Return (X, Y) of the center of cell containing provided text 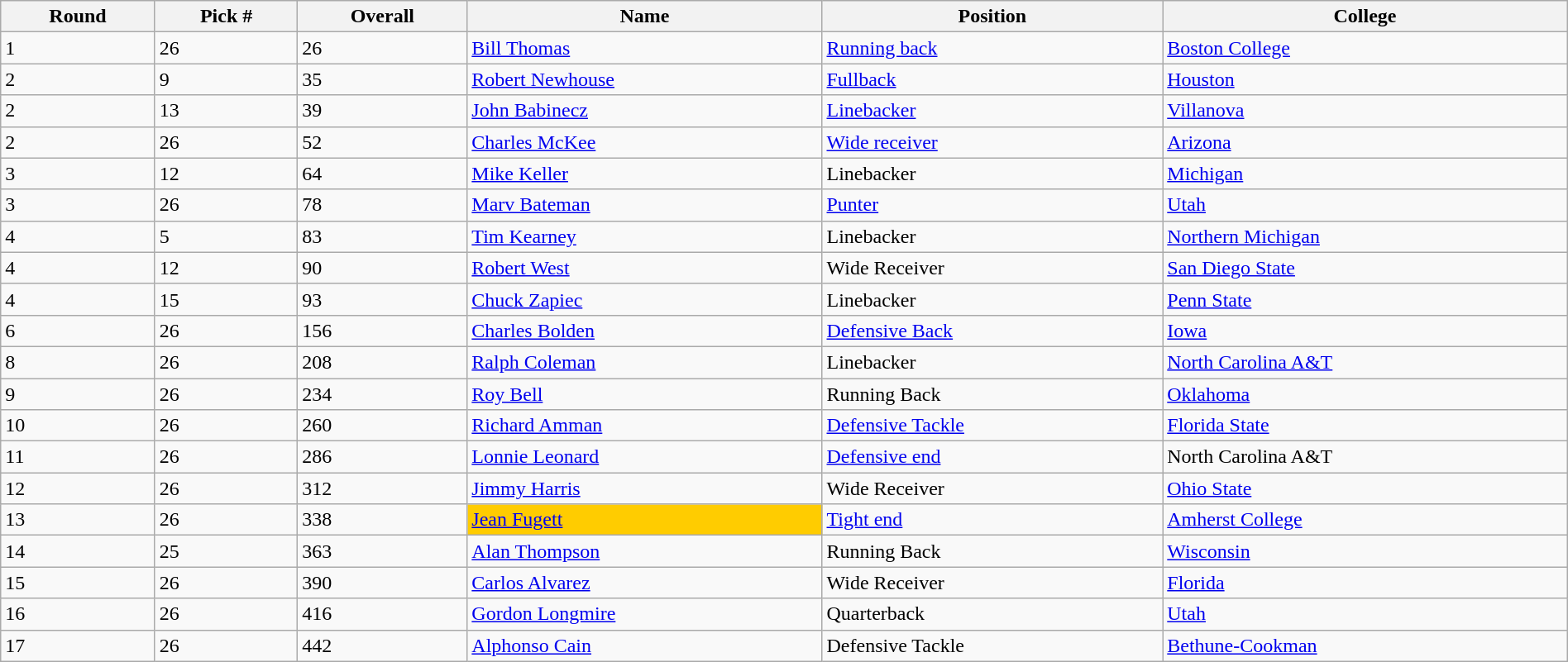
Running back (992, 48)
312 (382, 488)
Charles McKee (645, 142)
Round (78, 17)
8 (78, 362)
Carlos Alvarez (645, 583)
390 (382, 583)
Houston (1365, 79)
Quarterback (992, 614)
Michigan (1365, 174)
Tight end (992, 520)
234 (382, 394)
Iowa (1365, 331)
52 (382, 142)
Lonnie Leonard (645, 457)
156 (382, 331)
Ralph Coleman (645, 362)
25 (227, 551)
11 (78, 457)
64 (382, 174)
Robert West (645, 268)
286 (382, 457)
416 (382, 614)
Fullback (992, 79)
John Babinecz (645, 111)
Alphonso Cain (645, 645)
Wide receiver (992, 142)
Arizona (1365, 142)
San Diego State (1365, 268)
Alan Thompson (645, 551)
442 (382, 645)
14 (78, 551)
5 (227, 236)
Oklahoma (1365, 394)
Name (645, 17)
78 (382, 205)
Bill Thomas (645, 48)
Roy Bell (645, 394)
Jimmy Harris (645, 488)
90 (382, 268)
35 (382, 79)
Richard Amman (645, 426)
Punter (992, 205)
Florida State (1365, 426)
Gordon Longmire (645, 614)
Pick # (227, 17)
Marv Bateman (645, 205)
Mike Keller (645, 174)
Boston College (1365, 48)
338 (382, 520)
83 (382, 236)
10 (78, 426)
Overall (382, 17)
Florida (1365, 583)
Villanova (1365, 111)
6 (78, 331)
208 (382, 362)
Ohio State (1365, 488)
Penn State (1365, 299)
Tim Kearney (645, 236)
260 (382, 426)
1 (78, 48)
Defensive Back (992, 331)
39 (382, 111)
Defensive end (992, 457)
363 (382, 551)
17 (78, 645)
College (1365, 17)
Amherst College (1365, 520)
Position (992, 17)
Bethune-Cookman (1365, 645)
Chuck Zapiec (645, 299)
Jean Fugett (645, 520)
Charles Bolden (645, 331)
93 (382, 299)
16 (78, 614)
Wisconsin (1365, 551)
Robert Newhouse (645, 79)
Northern Michigan (1365, 236)
